Output the (X, Y) coordinate of the center of the cell containing the given text.  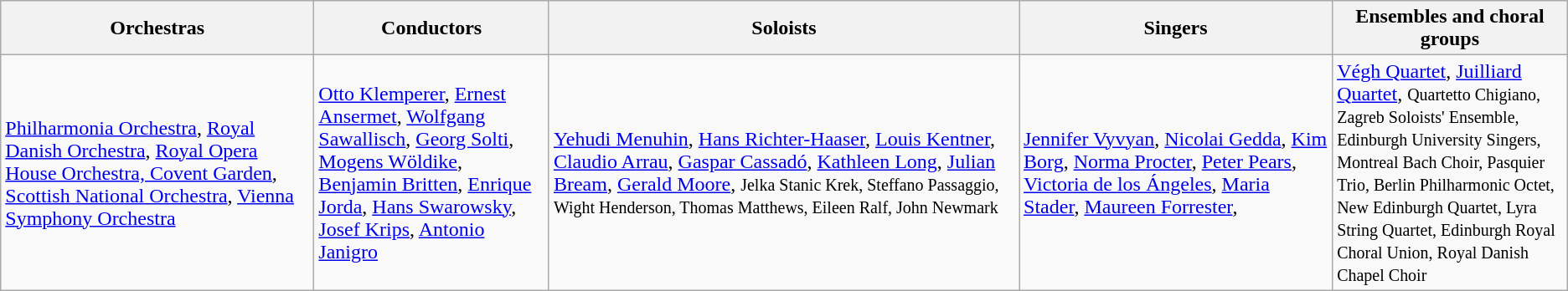
Singers (1176, 28)
Jennifer Vyvyan, Nicolai Gedda, Kim Borg, Norma Procter, Peter Pears, Victoria de los Ángeles, Maria Stader, Maureen Forrester, (1176, 172)
Ensembles and choral groups (1451, 28)
Conductors (432, 28)
Philharmonia Orchestra, Royal Danish Orchestra, Royal Opera House Orchestra, Covent Garden, Scottish National Orchestra, Vienna Symphony Orchestra (157, 172)
Soloists (784, 28)
Orchestras (157, 28)
